Return the [X, Y] coordinate for the center point of the cell that contains the specified text.  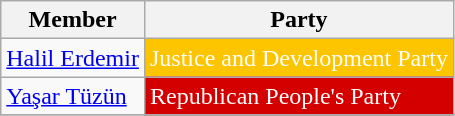
Member [73, 20]
Yaşar Tüzün [73, 96]
Party [298, 20]
Republican People's Party [298, 96]
Halil Erdemir [73, 58]
Justice and Development Party [298, 58]
